Output the (X, Y) coordinate of the center of the cell containing the given text.  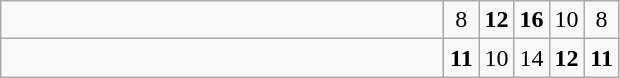
16 (532, 20)
14 (532, 58)
